Detect which cell encompasses the target text, then output its (x, y) center coordinate. 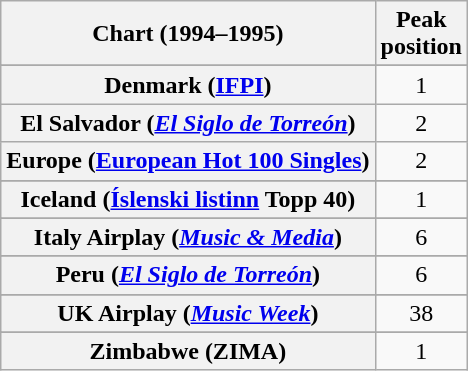
Chart (1994–1995) (188, 34)
Peakposition (421, 34)
38 (421, 313)
UK Airplay (Music Week) (188, 313)
Zimbabwe (ZIMA) (188, 351)
Denmark (IFPI) (188, 85)
Europe (European Hot 100 Singles) (188, 161)
Peru (El Siglo de Torreón) (188, 275)
Iceland (Íslenski listinn Topp 40) (188, 199)
Italy Airplay (Music & Media) (188, 237)
El Salvador (El Siglo de Torreón) (188, 123)
